Find where the given text appears and provide that cell's center as (X, Y) coordinate. 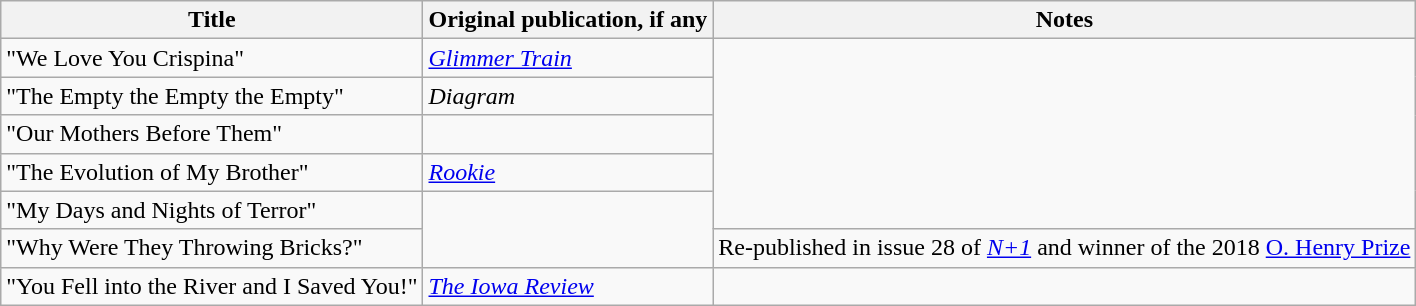
Rookie (568, 172)
"Our Mothers Before Them" (212, 134)
"We Love You Crispina" (212, 58)
Glimmer Train (568, 58)
"My Days and Nights of Terror" (212, 210)
"The Evolution of My Brother" (212, 172)
Notes (1064, 20)
Diagram (568, 96)
"You Fell into the River and I Saved You!" (212, 286)
Title (212, 20)
"The Empty the Empty the Empty" (212, 96)
Re-published in issue 28 of N+1 and winner of the 2018 O. Henry Prize (1064, 248)
"Why Were They Throwing Bricks?" (212, 248)
Original publication, if any (568, 20)
The Iowa Review (568, 286)
